Determine the [X, Y] coordinate at the center of the cell enclosing the given text.  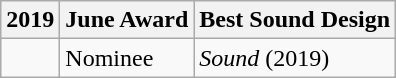
2019 [30, 20]
Best Sound Design [295, 20]
Sound (2019) [295, 58]
June Award [127, 20]
Nominee [127, 58]
